Find where the given text appears and provide that cell's center as [x, y] coordinate. 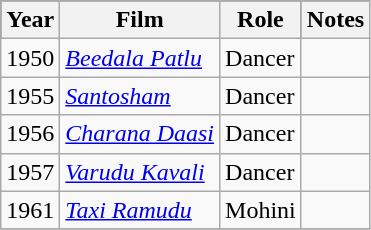
1957 [30, 172]
Varudu Kavali [140, 172]
Notes [335, 20]
Role [261, 20]
Year [30, 20]
Charana Daasi [140, 134]
Santosham [140, 96]
Mohini [261, 210]
Film [140, 20]
1956 [30, 134]
1950 [30, 58]
1961 [30, 210]
Taxi Ramudu [140, 210]
1955 [30, 96]
Beedala Patlu [140, 58]
